Return (X, Y) of the center of cell containing provided text 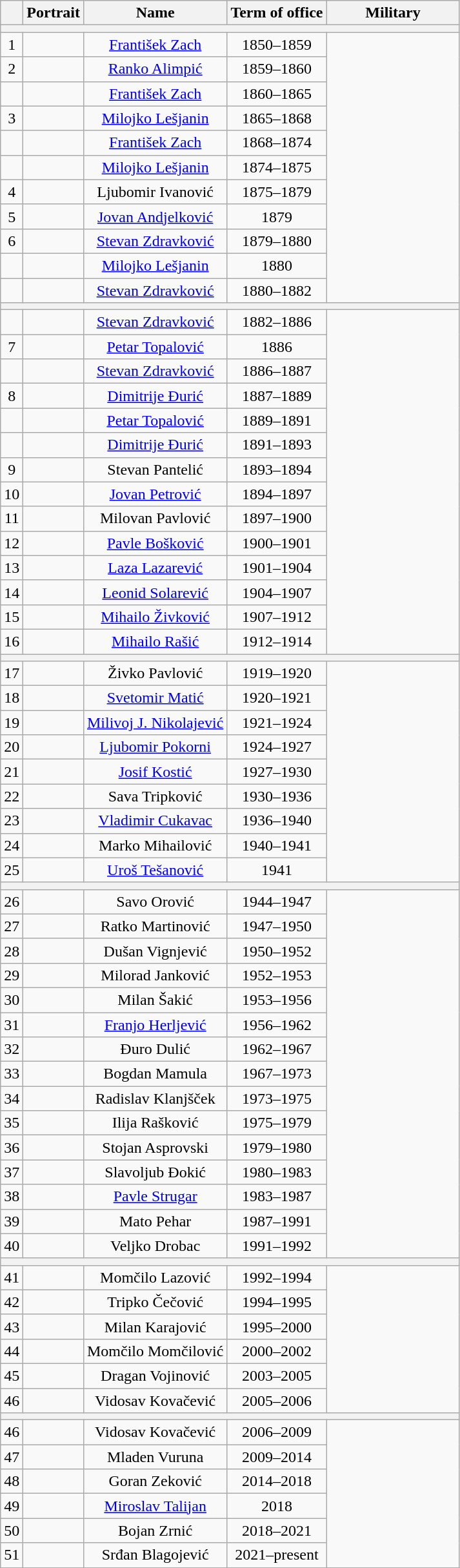
Slavoljub Đokić (155, 1172)
Dušan Vignjević (155, 951)
1980–1983 (277, 1172)
1859–1860 (277, 69)
9 (12, 469)
1880–1882 (277, 290)
29 (12, 975)
1893–1894 (277, 469)
1904–1907 (277, 592)
1975–1979 (277, 1123)
2005–2006 (277, 1401)
1992–1994 (277, 1277)
14 (12, 592)
2014–2018 (277, 1481)
5 (12, 216)
1889–1891 (277, 420)
1891–1893 (277, 445)
49 (12, 1506)
1874–1875 (277, 167)
1887–1889 (277, 396)
22 (12, 796)
1994–1995 (277, 1302)
1921–1924 (277, 723)
1941 (277, 870)
Milan Šakić (155, 1000)
1897–1900 (277, 519)
1973–1975 (277, 1099)
Stevan Pantelić (155, 469)
Tripko Čečović (155, 1302)
28 (12, 951)
18 (12, 698)
Milan Karajović (155, 1326)
2 (12, 69)
1987–1991 (277, 1221)
42 (12, 1302)
1901–1904 (277, 568)
33 (12, 1074)
1952–1953 (277, 975)
2006–2009 (277, 1432)
1868–1874 (277, 143)
4 (12, 192)
1919–1920 (277, 674)
1936–1940 (277, 821)
1886 (277, 347)
39 (12, 1221)
1886–1887 (277, 371)
Laza Lazarević (155, 568)
Term of office (277, 13)
Mato Pehar (155, 1221)
38 (12, 1197)
Jovan Andjelković (155, 216)
2009–2014 (277, 1457)
Ranko Alimpić (155, 69)
25 (12, 870)
1967–1973 (277, 1074)
51 (12, 1555)
1995–2000 (277, 1326)
1924–1927 (277, 747)
8 (12, 396)
2018–2021 (277, 1531)
1940–1941 (277, 845)
Ljubomir Ivanović (155, 192)
Ilija Rašković (155, 1123)
3 (12, 118)
Momčilo Momčilović (155, 1351)
Momčilo Lazović (155, 1277)
44 (12, 1351)
Srđan Blagojević (155, 1555)
20 (12, 747)
Portrait (54, 13)
43 (12, 1326)
Jovan Petrović (155, 494)
26 (12, 902)
Vladimir Cukavac (155, 821)
1860–1865 (277, 94)
1947–1950 (277, 926)
13 (12, 568)
50 (12, 1531)
1944–1947 (277, 902)
1956–1962 (277, 1025)
48 (12, 1481)
1894–1897 (277, 494)
Goran Zeković (155, 1481)
Đuro Dulić (155, 1049)
Dragan Vojinović (155, 1376)
35 (12, 1123)
2000–2002 (277, 1351)
36 (12, 1148)
Savo Orović (155, 902)
Marko Mihailović (155, 845)
1920–1921 (277, 698)
Svetomir Matić (155, 698)
6 (12, 241)
1953–1956 (277, 1000)
Bogdan Mamula (155, 1074)
Milorad Janković (155, 975)
1880 (277, 265)
Mihailo Živković (155, 617)
1912–1914 (277, 641)
1875–1879 (277, 192)
Pavle Bošković (155, 543)
32 (12, 1049)
Franjo Herljević (155, 1025)
Ratko Martinović (155, 926)
Mladen Vuruna (155, 1457)
17 (12, 674)
Radislav Klanjšček (155, 1099)
31 (12, 1025)
15 (12, 617)
1950–1952 (277, 951)
23 (12, 821)
2021–present (277, 1555)
12 (12, 543)
Sava Tripković (155, 796)
Mihailo Rašić (155, 641)
Veljko Drobac (155, 1246)
Leonid Solarević (155, 592)
1850–1859 (277, 45)
1991–1992 (277, 1246)
1879 (277, 216)
1882–1886 (277, 322)
1927–1930 (277, 772)
Bojan Zrnić (155, 1531)
Name (155, 13)
Stojan Asprovski (155, 1148)
47 (12, 1457)
30 (12, 1000)
45 (12, 1376)
27 (12, 926)
Miroslav Talijan (155, 1506)
24 (12, 845)
40 (12, 1246)
7 (12, 347)
11 (12, 519)
Josif Kostić (155, 772)
1865–1868 (277, 118)
Živko Pavlović (155, 674)
19 (12, 723)
41 (12, 1277)
1962–1967 (277, 1049)
2003–2005 (277, 1376)
Uroš Tešanović (155, 870)
1930–1936 (277, 796)
1907–1912 (277, 617)
1983–1987 (277, 1197)
37 (12, 1172)
2018 (277, 1506)
21 (12, 772)
34 (12, 1099)
Milovan Pavlović (155, 519)
Military (393, 13)
1 (12, 45)
Pavle Strugar (155, 1197)
1879–1880 (277, 241)
1979–1980 (277, 1148)
16 (12, 641)
Milivoj J. Nikolajević (155, 723)
1900–1901 (277, 543)
10 (12, 494)
Ljubomir Pokorni (155, 747)
